Detect which cell encompasses the target text, then output its [X, Y] center coordinate. 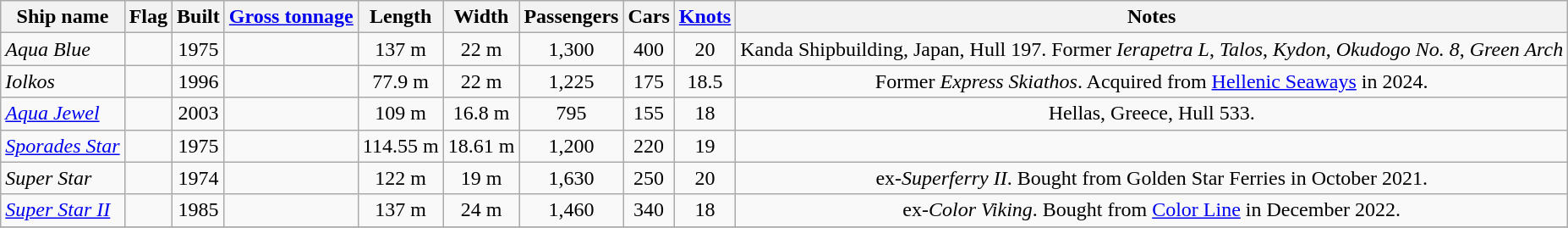
Flag [148, 17]
Gross tonnage [291, 17]
109 m [401, 114]
Passengers [572, 17]
16.8 m [481, 114]
Notes [1152, 17]
Super Star II [63, 210]
Built [199, 17]
19 m [481, 178]
19 [705, 146]
Former Express Skiathos. Acquired from Hellenic Seaways in 2024. [1152, 81]
114.55 m [401, 146]
Width [481, 17]
1996 [199, 81]
ex-Superferry II. Bought from Golden Star Ferries in October 2021. [1152, 178]
Ship name [63, 17]
18.61 m [481, 146]
122 m [401, 178]
ex-Color Viking. Bought from Color Line in December 2022. [1152, 210]
Iolkos [63, 81]
250 [649, 178]
Aqua Blue [63, 49]
Cars [649, 17]
2003 [199, 114]
77.9 m [401, 81]
1,300 [572, 49]
1974 [199, 178]
175 [649, 81]
1,460 [572, 210]
400 [649, 49]
795 [572, 114]
1,630 [572, 178]
Kanda Shipbuilding, Japan, Hull 197. Former Ierapetra L, Talos, Kydon, Okudogo No. 8, Green Arch [1152, 49]
Length [401, 17]
24 m [481, 210]
1,200 [572, 146]
18.5 [705, 81]
1,225 [572, 81]
Aqua Jewel [63, 114]
Knots [705, 17]
Sporades Star [63, 146]
1985 [199, 210]
Super Star [63, 178]
220 [649, 146]
155 [649, 114]
Hellas, Greece, Hull 533. [1152, 114]
340 [649, 210]
